Locate the cell with the specified text and output its (X, Y) center coordinate. 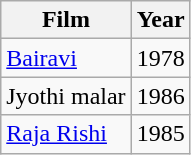
Raja Rishi (66, 134)
Jyothi malar (66, 96)
Film (66, 20)
1978 (160, 58)
1985 (160, 134)
1986 (160, 96)
Year (160, 20)
Bairavi (66, 58)
